Find where the given text appears and provide that cell's center as [x, y] coordinate. 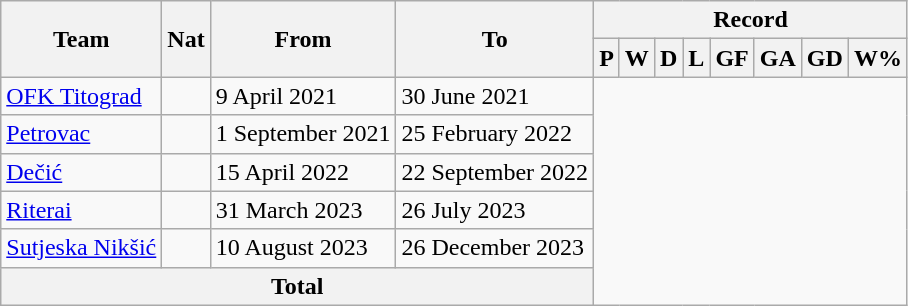
Petrovac [82, 134]
Total [298, 286]
P [607, 58]
L [696, 58]
GA [778, 58]
22 September 2022 [495, 172]
Record [751, 20]
W [636, 58]
25 February 2022 [495, 134]
1 September 2021 [303, 134]
30 June 2021 [495, 96]
To [495, 39]
26 July 2023 [495, 210]
26 December 2023 [495, 248]
31 March 2023 [303, 210]
From [303, 39]
9 April 2021 [303, 96]
D [668, 58]
GD [824, 58]
OFK Titograd [82, 96]
Nat [186, 39]
Sutjeska Nikšić [82, 248]
10 August 2023 [303, 248]
15 April 2022 [303, 172]
Dečić [82, 172]
Riterai [82, 210]
Team [82, 39]
W% [878, 58]
GF [732, 58]
